Identify which cell holds the provided text, then report its (x, y) central coordinate. 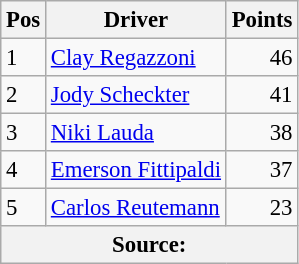
46 (262, 58)
Driver (136, 20)
Pos (24, 20)
Clay Regazzoni (136, 58)
5 (24, 208)
1 (24, 58)
3 (24, 133)
37 (262, 170)
Jody Scheckter (136, 95)
4 (24, 170)
41 (262, 95)
Points (262, 20)
Source: (150, 245)
Carlos Reutemann (136, 208)
2 (24, 95)
23 (262, 208)
Emerson Fittipaldi (136, 170)
38 (262, 133)
Niki Lauda (136, 133)
